Return the (x, y) coordinate for the center point of the cell that contains the specified text.  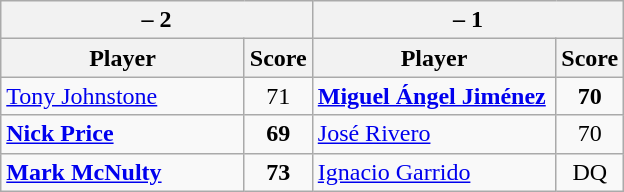
Nick Price (123, 134)
71 (278, 96)
– 2 (157, 20)
DQ (590, 172)
Mark McNulty (123, 172)
Miguel Ángel Jiménez (434, 96)
José Rivero (434, 134)
– 1 (468, 20)
Ignacio Garrido (434, 172)
Tony Johnstone (123, 96)
69 (278, 134)
73 (278, 172)
